Return the [X, Y] coordinate for the center point of the cell that contains the specified text.  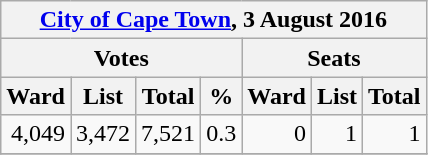
Seats [334, 58]
0 [277, 134]
% [222, 96]
7,521 [168, 134]
Votes [122, 58]
3,472 [102, 134]
0.3 [222, 134]
4,049 [36, 134]
City of Cape Town, 3 August 2016 [214, 20]
